Pinpoint the cell where the given text exists, returning its (x, y) midpoint coordinate. 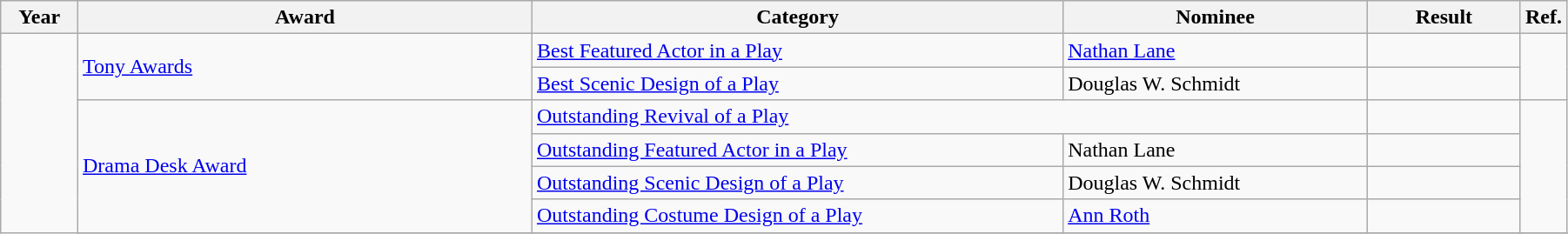
Result (1444, 17)
Category (797, 17)
Award (305, 17)
Ref. (1544, 17)
Outstanding Costume Design of a Play (797, 216)
Nominee (1216, 17)
Best Scenic Design of a Play (797, 84)
Outstanding Featured Actor in a Play (797, 150)
Outstanding Scenic Design of a Play (797, 183)
Drama Desk Award (305, 166)
Year (40, 17)
Tony Awards (305, 67)
Outstanding Revival of a Play (949, 117)
Ann Roth (1216, 216)
Best Featured Actor in a Play (797, 50)
